Capture the cell that displays the provided text and extract its (x, y) central coordinate. 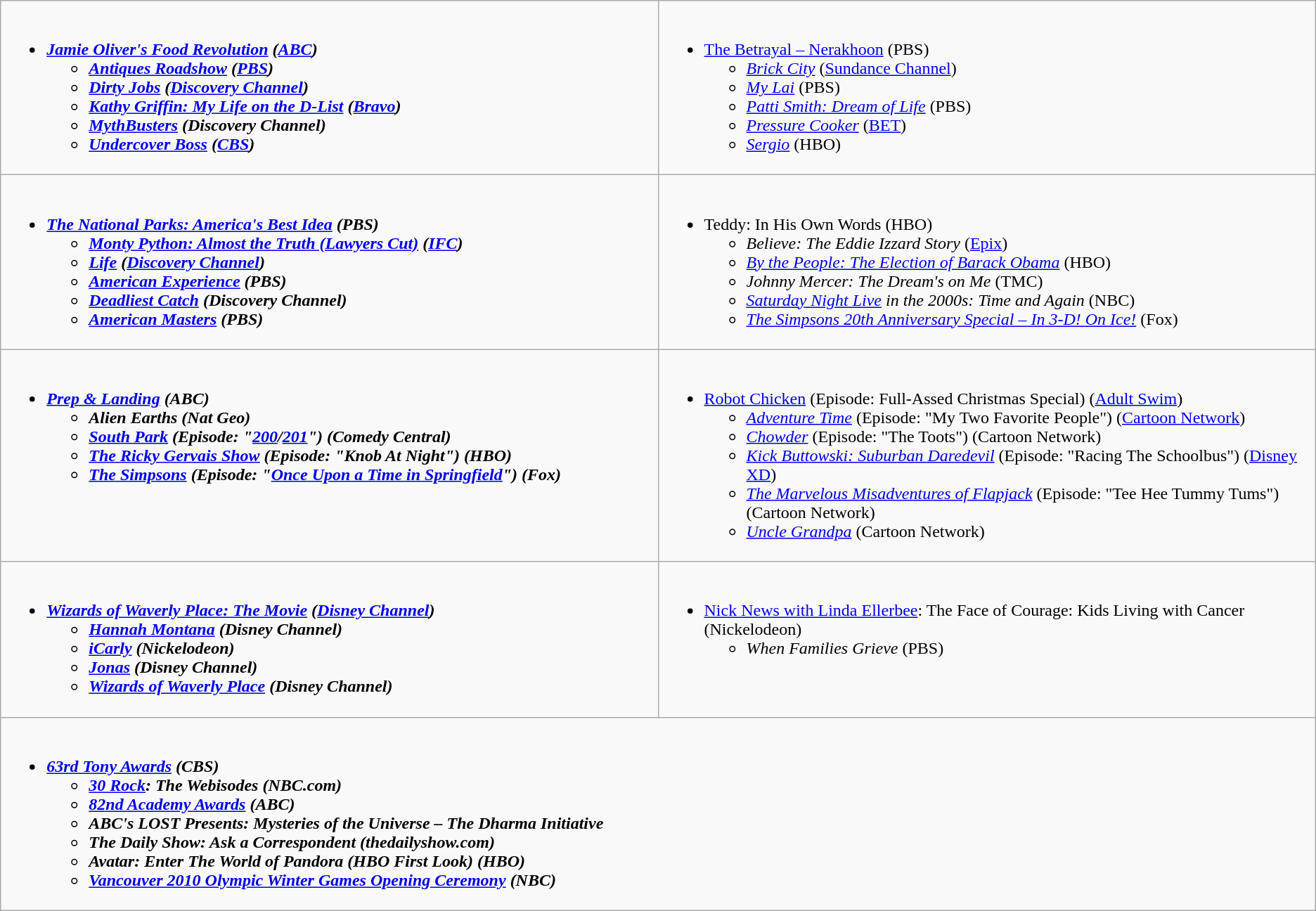
Nick News with Linda Ellerbee: The Face of Courage: Kids Living with Cancer (Nickelodeon)When Families Grieve (PBS) (987, 640)
The Betrayal – Nerakhoon (PBS)Brick City (Sundance Channel)My Lai (PBS)Patti Smith: Dream of Life (PBS)Pressure Cooker (BET)Sergio (HBO) (987, 88)
